Extract the (x, y) coordinate from the center of the cell holding the provided text.  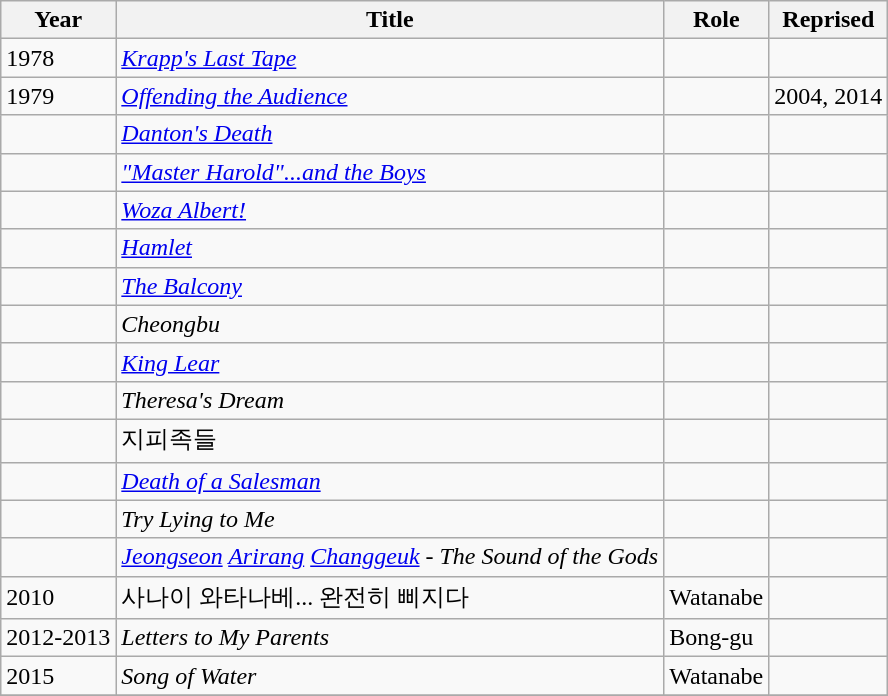
2010 (58, 598)
Reprised (828, 20)
Letters to My Parents (390, 638)
1979 (58, 96)
2012-2013 (58, 638)
지피족들 (390, 440)
Try Lying to Me (390, 519)
2015 (58, 676)
2004, 2014 (828, 96)
Title (390, 20)
Hamlet (390, 248)
The Balcony (390, 286)
Year (58, 20)
Krapp's Last Tape (390, 58)
Offending the Audience (390, 96)
Danton's Death (390, 134)
1978 (58, 58)
Role (716, 20)
Cheongbu (390, 324)
Death of a Salesman (390, 481)
Bong-gu (716, 638)
King Lear (390, 362)
Woza Albert! (390, 210)
사나이 와타나베... 완전히 삐지다 (390, 598)
"Master Harold"...and the Boys (390, 172)
Song of Water (390, 676)
Jeongseon Arirang Changgeuk - The Sound of the Gods (390, 557)
Theresa's Dream (390, 400)
